Find where the given text appears and provide that cell's center as (X, Y) coordinate. 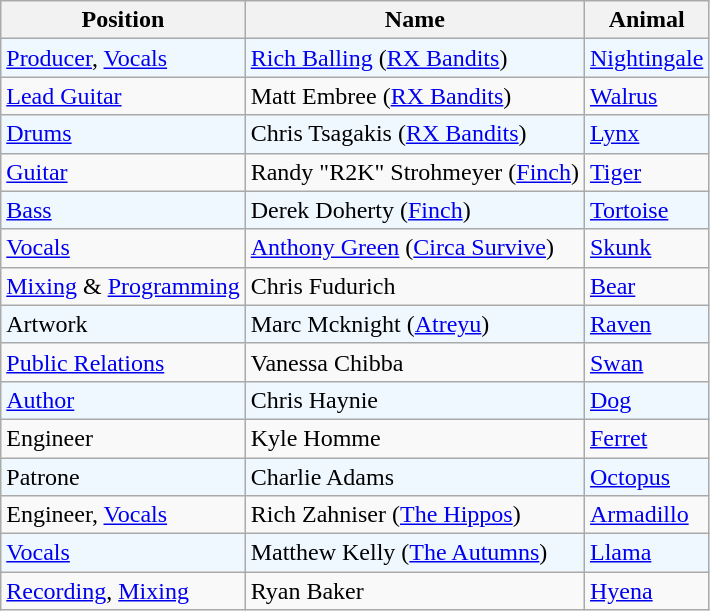
Position (123, 20)
Bear (646, 286)
Recording, Mixing (123, 591)
Chris Tsagakis (RX Bandits) (414, 134)
Engineer (123, 438)
Anthony Green (Circa Survive) (414, 248)
Walrus (646, 96)
Raven (646, 324)
Octopus (646, 477)
Engineer, Vocals (123, 515)
Tortoise (646, 210)
Lynx (646, 134)
Public Relations (123, 362)
Tiger (646, 172)
Llama (646, 553)
Chris Haynie (414, 400)
Chris Fudurich (414, 286)
Bass (123, 210)
Guitar (123, 172)
Lead Guitar (123, 96)
Swan (646, 362)
Hyena (646, 591)
Marc Mcknight (Atreyu) (414, 324)
Rich Balling (RX Bandits) (414, 58)
Vanessa Chibba (414, 362)
Derek Doherty (Finch) (414, 210)
Mixing & Programming (123, 286)
Drums (123, 134)
Charlie Adams (414, 477)
Skunk (646, 248)
Artwork (123, 324)
Matt Embree (RX Bandits) (414, 96)
Nightingale (646, 58)
Dog (646, 400)
Ferret (646, 438)
Kyle Homme (414, 438)
Name (414, 20)
Author (123, 400)
Ryan Baker (414, 591)
Animal (646, 20)
Patrone (123, 477)
Matthew Kelly (The Autumns) (414, 553)
Producer, Vocals (123, 58)
Rich Zahniser (The Hippos) (414, 515)
Armadillo (646, 515)
Randy "R2K" Strohmeyer (Finch) (414, 172)
